Extract the (X, Y) coordinate from the center of the cell holding the provided text.  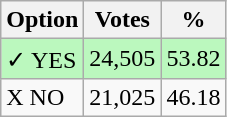
46.18 (194, 97)
✓ YES (42, 59)
X NO (42, 97)
21,025 (122, 97)
24,505 (122, 59)
53.82 (194, 59)
% (194, 20)
Option (42, 20)
Votes (122, 20)
